Locate the cell with the specified text and output its (X, Y) center coordinate. 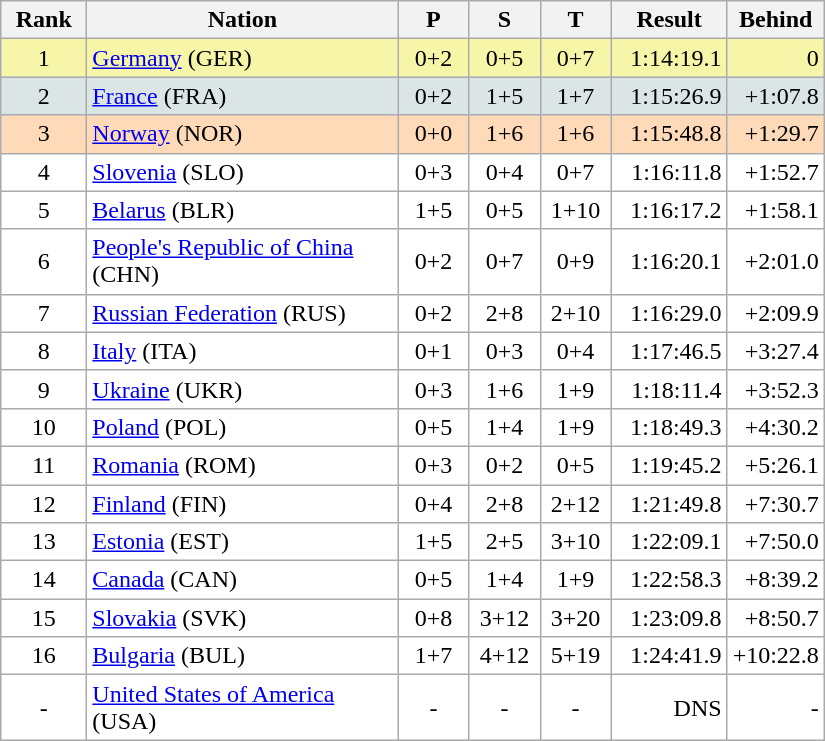
+3:27.4 (776, 351)
+1:29.7 (776, 134)
+8:39.2 (776, 580)
2+12 (576, 503)
+5:26.1 (776, 465)
1+10 (576, 210)
+1:52.7 (776, 172)
Belarus (BLR) (242, 210)
3+20 (576, 618)
1:18:11.4 (669, 389)
France (FRA) (242, 96)
1:19:45.2 (669, 465)
0+1 (434, 351)
1:18:49.3 (669, 427)
0+8 (434, 618)
1:16:17.2 (669, 210)
3+12 (504, 618)
S (504, 20)
Norway (NOR) (242, 134)
1 (44, 58)
10 (44, 427)
1:16:29.0 (669, 313)
1:15:26.9 (669, 96)
Finland (FIN) (242, 503)
Poland (POL) (242, 427)
3 (44, 134)
Romania (ROM) (242, 465)
2+10 (576, 313)
+7:50.0 (776, 542)
1:22:58.3 (669, 580)
United States of America (USA) (242, 708)
Russian Federation (RUS) (242, 313)
0+9 (576, 262)
People's Republic of China (CHN) (242, 262)
1:17:46.5 (669, 351)
Italy (ITA) (242, 351)
Canada (CAN) (242, 580)
2+5 (504, 542)
+1:58.1 (776, 210)
+4:30.2 (776, 427)
9 (44, 389)
14 (44, 580)
1:16:20.1 (669, 262)
Germany (GER) (242, 58)
5+19 (576, 656)
13 (44, 542)
11 (44, 465)
+8:50.7 (776, 618)
DNS (669, 708)
1:21:49.8 (669, 503)
Estonia (EST) (242, 542)
Slovenia (SLO) (242, 172)
1:24:41.9 (669, 656)
Slovakia (SVK) (242, 618)
Behind (776, 20)
7 (44, 313)
Bulgaria (BUL) (242, 656)
8 (44, 351)
1:22:09.1 (669, 542)
0+0 (434, 134)
1:16:11.8 (669, 172)
P (434, 20)
+7:30.7 (776, 503)
12 (44, 503)
1:15:48.8 (669, 134)
4+12 (504, 656)
T (576, 20)
+10:22.8 (776, 656)
15 (44, 618)
+3:52.3 (776, 389)
+2:09.9 (776, 313)
Result (669, 20)
Nation (242, 20)
Ukraine (UKR) (242, 389)
6 (44, 262)
2 (44, 96)
1:14:19.1 (669, 58)
+1:07.8 (776, 96)
Rank (44, 20)
5 (44, 210)
0 (776, 58)
3+10 (576, 542)
4 (44, 172)
1:23:09.8 (669, 618)
16 (44, 656)
+2:01.0 (776, 262)
